Output the (x, y) coordinate of the center of the cell containing the given text.  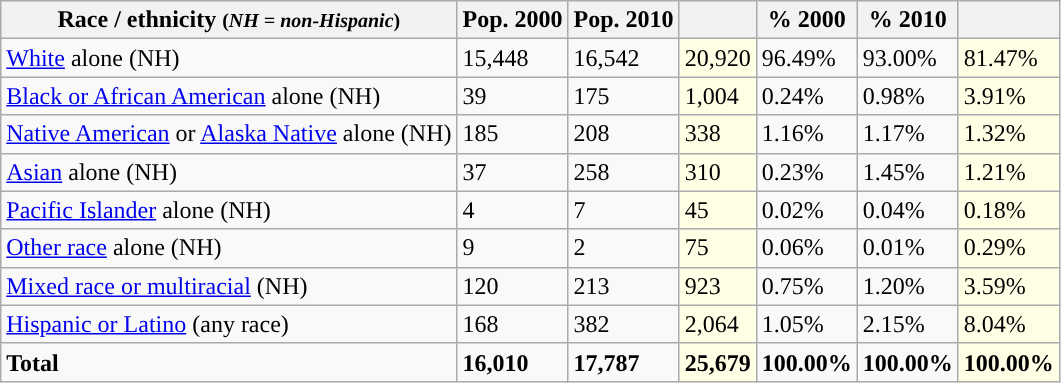
Native American or Alaska Native alone (NH) (229, 134)
0.75% (806, 286)
3.59% (1008, 286)
1.17% (908, 134)
8.04% (1008, 324)
1.45% (908, 172)
93.00% (908, 58)
0.04% (908, 210)
0.18% (1008, 210)
2 (624, 248)
0.29% (1008, 248)
0.01% (908, 248)
16,542 (624, 58)
16,010 (512, 362)
Asian alone (NH) (229, 172)
1,004 (718, 96)
15,448 (512, 58)
81.47% (1008, 58)
338 (718, 134)
0.23% (806, 172)
17,787 (624, 362)
9 (512, 248)
1.21% (1008, 172)
4 (512, 210)
7 (624, 210)
Race / ethnicity (NH = non-Hispanic) (229, 20)
96.49% (806, 58)
Pacific Islander alone (NH) (229, 210)
185 (512, 134)
213 (624, 286)
75 (718, 248)
2,064 (718, 324)
1.20% (908, 286)
0.24% (806, 96)
1.05% (806, 324)
Mixed race or multiracial (NH) (229, 286)
Total (229, 362)
% 2010 (908, 20)
White alone (NH) (229, 58)
310 (718, 172)
2.15% (908, 324)
175 (624, 96)
Pop. 2000 (512, 20)
0.98% (908, 96)
208 (624, 134)
20,920 (718, 58)
Pop. 2010 (624, 20)
382 (624, 324)
37 (512, 172)
Black or African American alone (NH) (229, 96)
39 (512, 96)
3.91% (1008, 96)
1.16% (806, 134)
Other race alone (NH) (229, 248)
168 (512, 324)
25,679 (718, 362)
0.02% (806, 210)
% 2000 (806, 20)
923 (718, 286)
258 (624, 172)
0.06% (806, 248)
120 (512, 286)
1.32% (1008, 134)
45 (718, 210)
Hispanic or Latino (any race) (229, 324)
